For the text-containing cell, return its midpoint in [x, y] coordinate format. 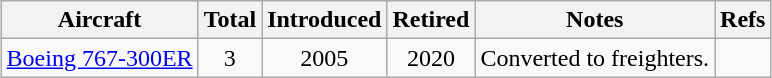
Converted to freighters. [595, 58]
Refs [743, 20]
Notes [595, 20]
Retired [431, 20]
2005 [324, 58]
3 [230, 58]
Introduced [324, 20]
2020 [431, 58]
Boeing 767-300ER [100, 58]
Aircraft [100, 20]
Total [230, 20]
